Return the [X, Y] coordinate for the center point of the cell that contains the specified text.  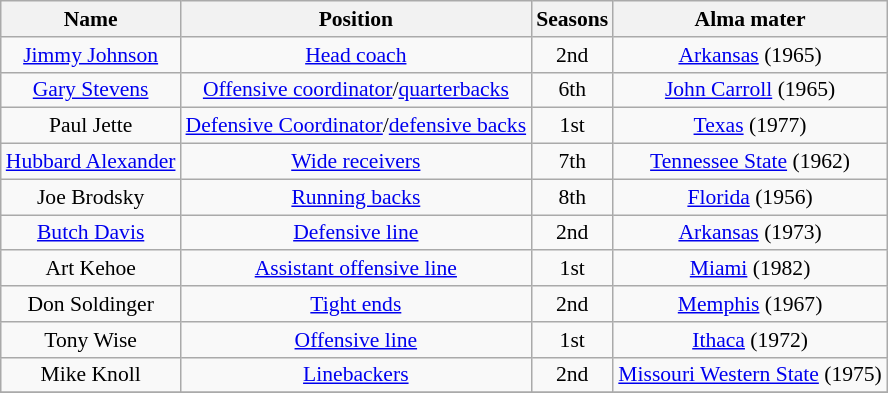
Defensive Coordinator/defensive backs [356, 126]
Art Kehoe [91, 269]
Gary Stevens [91, 90]
Name [91, 19]
Miami (1982) [750, 269]
Offensive coordinator/quarterbacks [356, 90]
Arkansas (1973) [750, 233]
Wide receivers [356, 162]
Assistant offensive line [356, 269]
Arkansas (1965) [750, 55]
Ithaca (1972) [750, 340]
Texas (1977) [750, 126]
6th [572, 90]
Mike Knoll [91, 375]
Hubbard Alexander [91, 162]
Head coach [356, 55]
Butch Davis [91, 233]
7th [572, 162]
Tennessee State (1962) [750, 162]
Tony Wise [91, 340]
Memphis (1967) [750, 304]
John Carroll (1965) [750, 90]
Running backs [356, 197]
Position [356, 19]
8th [572, 197]
Tight ends [356, 304]
Missouri Western State (1975) [750, 375]
Linebackers [356, 375]
Florida (1956) [750, 197]
Alma mater [750, 19]
Don Soldinger [91, 304]
Paul Jette [91, 126]
Offensive line [356, 340]
Jimmy Johnson [91, 55]
Seasons [572, 19]
Joe Brodsky [91, 197]
Defensive line [356, 233]
